Identify which cell holds the provided text, then report its (X, Y) central coordinate. 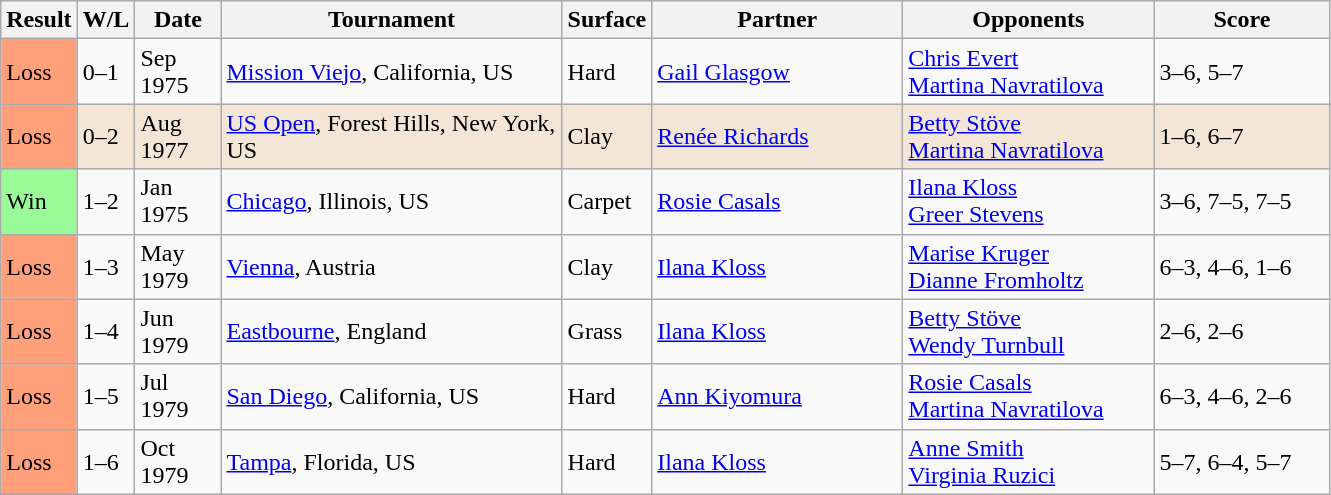
Marise Kruger Dianne Fromholtz (1028, 266)
Oct 1979 (178, 462)
Jan 1975 (178, 202)
Anne Smith Virginia Ruzici (1028, 462)
Tournament (392, 20)
3–6, 7–5, 7–5 (1242, 202)
Ilana Kloss Greer Stevens (1028, 202)
0–1 (106, 72)
Opponents (1028, 20)
Eastbourne, England (392, 332)
1–6, 6–7 (1242, 136)
1–2 (106, 202)
Score (1242, 20)
W/L (106, 20)
Grass (607, 332)
Result (39, 20)
6–3, 4–6, 2–6 (1242, 396)
Ann Kiyomura (778, 396)
1–5 (106, 396)
Jun 1979 (178, 332)
Vienna, Austria (392, 266)
1–3 (106, 266)
Chris Evert Martina Navratilova (1028, 72)
Rosie Casals Martina Navratilova (1028, 396)
Mission Viejo, California, US (392, 72)
Betty Stöve Wendy Turnbull (1028, 332)
US Open, Forest Hills, New York, US (392, 136)
Sep 1975 (178, 72)
0–2 (106, 136)
2–6, 2–6 (1242, 332)
Partner (778, 20)
May 1979 (178, 266)
Surface (607, 20)
Chicago, Illinois, US (392, 202)
Betty Stöve Martina Navratilova (1028, 136)
Carpet (607, 202)
Win (39, 202)
Renée Richards (778, 136)
1–6 (106, 462)
Aug 1977 (178, 136)
5–7, 6–4, 5–7 (1242, 462)
San Diego, California, US (392, 396)
Date (178, 20)
3–6, 5–7 (1242, 72)
Rosie Casals (778, 202)
6–3, 4–6, 1–6 (1242, 266)
Jul 1979 (178, 396)
Tampa, Florida, US (392, 462)
1–4 (106, 332)
Gail Glasgow (778, 72)
